Determine the [x, y] coordinate at the center of the cell enclosing the given text.  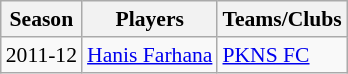
2011-12 [42, 55]
Teams/Clubs [282, 19]
Hanis Farhana [150, 55]
PKNS FC [282, 55]
Players [150, 19]
Season [42, 19]
